Pinpoint the cell where the given text exists, returning its (X, Y) midpoint coordinate. 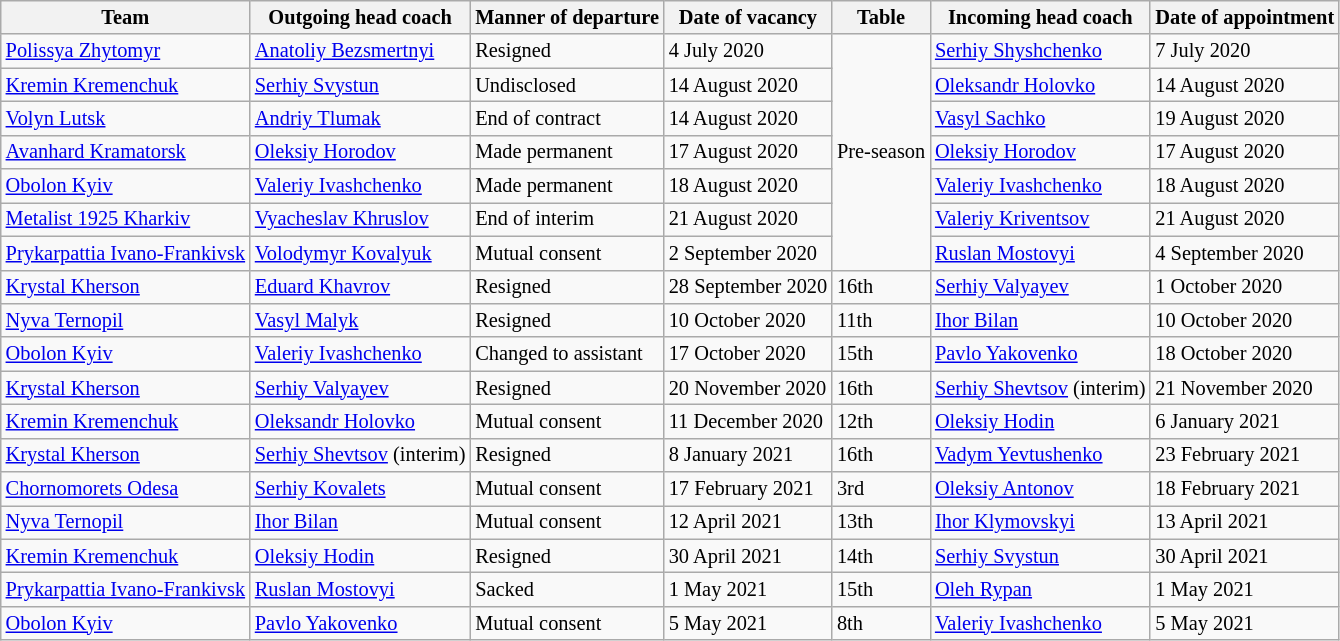
Date of vacancy (748, 17)
4 September 2020 (1244, 253)
Sacked (567, 589)
3rd (881, 489)
Ihor Klymovskyi (1040, 522)
17 October 2020 (748, 354)
2 September 2020 (748, 253)
Avanhard Kramatorsk (126, 152)
12 April 2021 (748, 522)
Outgoing head coach (360, 17)
12th (881, 421)
Manner of departure (567, 17)
28 September 2020 (748, 287)
Table (881, 17)
Valeriy Kriventsov (1040, 219)
13 April 2021 (1244, 522)
Polissya Zhytomyr (126, 51)
Chornomorets Odesa (126, 489)
8 January 2021 (748, 455)
Date of appointment (1244, 17)
Andriy Tlumak (360, 118)
Vasyl Malyk (360, 320)
Eduard Khavrov (360, 287)
Volyn Lutsk (126, 118)
Changed to assistant (567, 354)
14th (881, 556)
18 February 2021 (1244, 489)
7 July 2020 (1244, 51)
19 August 2020 (1244, 118)
Team (126, 17)
21 November 2020 (1244, 388)
Serhiy Shyshchenko (1040, 51)
13th (881, 522)
Metalist 1925 Kharkiv (126, 219)
End of interim (567, 219)
1 October 2020 (1244, 287)
11 December 2020 (748, 421)
Undisclosed (567, 85)
Oleh Rypan (1040, 589)
8th (881, 623)
Pre-season (881, 152)
20 November 2020 (748, 388)
Anatoliy Bezsmertnyi (360, 51)
17 February 2021 (748, 489)
6 January 2021 (1244, 421)
11th (881, 320)
Vyacheslav Khruslov (360, 219)
Vadym Yevtushenko (1040, 455)
23 February 2021 (1244, 455)
Incoming head coach (1040, 17)
Serhiy Kovalets (360, 489)
End of contract (567, 118)
4 July 2020 (748, 51)
18 October 2020 (1244, 354)
Vasyl Sachko (1040, 118)
Volodymyr Kovalyuk (360, 253)
Oleksiy Antonov (1040, 489)
